Find where the given text appears and provide that cell's center as (X, Y) coordinate. 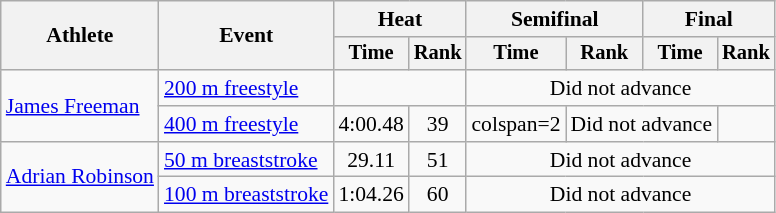
Adrian Robinson (80, 178)
Final (709, 19)
colspan=2 (516, 124)
400 m freestyle (246, 124)
200 m freestyle (246, 88)
James Freeman (80, 106)
60 (438, 195)
Heat (400, 19)
51 (438, 160)
50 m breaststroke (246, 160)
39 (438, 124)
Event (246, 36)
Semifinal (554, 19)
4:00.48 (370, 124)
100 m breaststroke (246, 195)
29.11 (370, 160)
Athlete (80, 36)
1:04.26 (370, 195)
